Return [X, Y] of the center of cell containing provided text 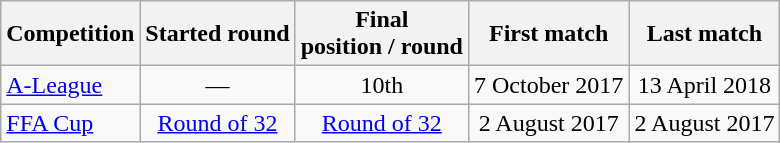
7 October 2017 [548, 85]
Started round [218, 34]
FFA Cup [70, 123]
— [218, 85]
First match [548, 34]
Final position / round [382, 34]
10th [382, 85]
Competition [70, 34]
Last match [704, 34]
A-League [70, 85]
13 April 2018 [704, 85]
